Locate the cell with the specified text and output its [x, y] center coordinate. 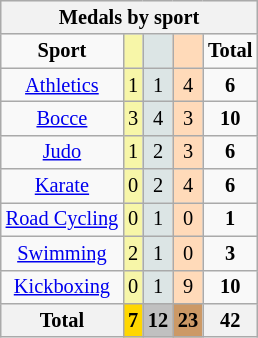
Athletics [62, 85]
9 [188, 287]
Bocce [62, 118]
Road Cycling [62, 219]
Sport [62, 51]
42 [230, 320]
7 [133, 320]
12 [158, 320]
23 [188, 320]
Kickboxing [62, 287]
Swimming [62, 253]
Medals by sport [130, 17]
Karate [62, 186]
Judo [62, 152]
